Scan for the cell matching the given text and deliver its [X, Y] coordinate at center. 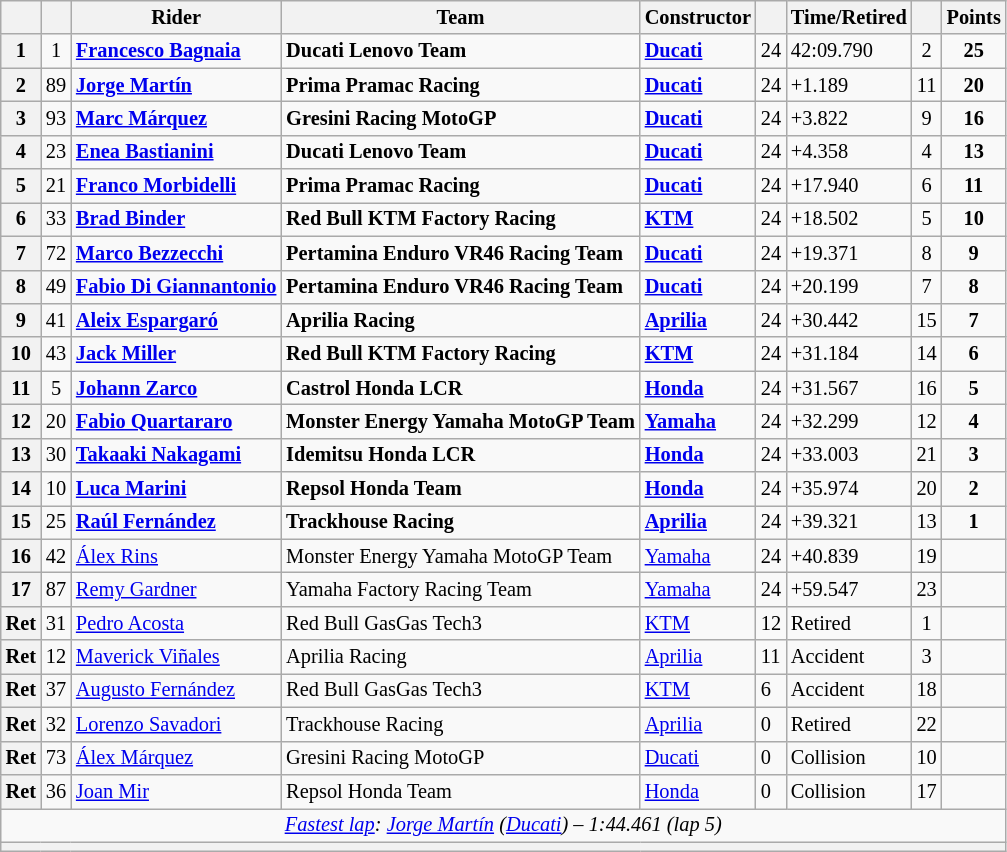
30 [56, 455]
22 [927, 724]
Points [974, 17]
Franco Morbidelli [176, 186]
42 [56, 556]
+39.321 [849, 522]
Luca Marini [176, 489]
Pedro Acosta [176, 623]
+19.371 [849, 253]
Jorge Martín [176, 85]
Lorenzo Savadori [176, 724]
Marco Bezzecchi [176, 253]
Idemitsu Honda LCR [460, 455]
Time/Retired [849, 17]
Álex Rins [176, 556]
+35.974 [849, 489]
Team [460, 17]
Francesco Bagnaia [176, 51]
Yamaha Factory Racing Team [460, 589]
+3.822 [849, 118]
Augusto Fernández [176, 690]
Fastest lap: Jorge Martín (Ducati) – 1:44.461 (lap 5) [504, 825]
Fabio Quartararo [176, 421]
Constructor [698, 17]
Castrol Honda LCR [460, 388]
+20.199 [849, 287]
Aleix Espargaró [176, 320]
42:09.790 [849, 51]
+59.547 [849, 589]
Raúl Fernández [176, 522]
Enea Bastianini [176, 152]
87 [56, 589]
Takaaki Nakagami [176, 455]
19 [927, 556]
Jack Miller [176, 354]
18 [927, 690]
37 [56, 690]
72 [56, 253]
+33.003 [849, 455]
41 [56, 320]
73 [56, 758]
36 [56, 791]
Álex Márquez [176, 758]
+30.442 [849, 320]
Remy Gardner [176, 589]
Maverick Viñales [176, 657]
+31.567 [849, 388]
Marc Márquez [176, 118]
31 [56, 623]
Fabio Di Giannantonio [176, 287]
Brad Binder [176, 219]
+17.940 [849, 186]
+31.184 [849, 354]
+1.189 [849, 85]
+4.358 [849, 152]
43 [56, 354]
Johann Zarco [176, 388]
+32.299 [849, 421]
+18.502 [849, 219]
+40.839 [849, 556]
93 [56, 118]
89 [56, 85]
33 [56, 219]
Joan Mir [176, 791]
Rider [176, 17]
32 [56, 724]
49 [56, 287]
